Extract the (X, Y) coordinate from the center of the cell holding the provided text.  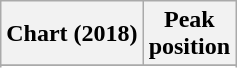
Chart (2018) (72, 34)
Peakposition (189, 34)
